Capture the cell that displays the provided text and extract its (x, y) central coordinate. 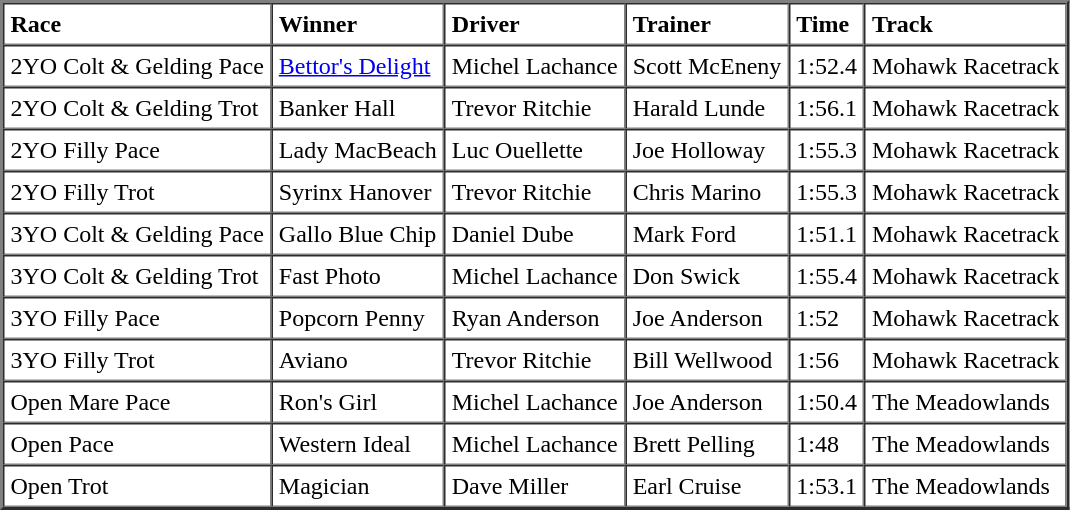
Popcorn Penny (358, 318)
1:52.4 (827, 66)
Brett Pelling (707, 444)
Bettor's Delight (358, 66)
Harald Lunde (707, 108)
Aviano (358, 360)
Gallo Blue Chip (358, 234)
3YO Colt & Gelding Trot (137, 276)
Race (137, 24)
Open Pace (137, 444)
3YO Colt & Gelding Pace (137, 234)
Magician (358, 486)
Daniel Dube (534, 234)
Scott McEneny (707, 66)
Luc Ouellette (534, 150)
1:50.4 (827, 402)
3YO Filly Pace (137, 318)
2YO Colt & Gelding Trot (137, 108)
1:56.1 (827, 108)
Ryan Anderson (534, 318)
Joe Holloway (707, 150)
2YO Filly Trot (137, 192)
Chris Marino (707, 192)
Dave Miller (534, 486)
Bill Wellwood (707, 360)
2YO Filly Pace (137, 150)
3YO Filly Trot (137, 360)
2YO Colt & Gelding Pace (137, 66)
Fast Photo (358, 276)
1:51.1 (827, 234)
1:52 (827, 318)
Driver (534, 24)
Banker Hall (358, 108)
1:55.4 (827, 276)
Syrinx Hanover (358, 192)
1:53.1 (827, 486)
Mark Ford (707, 234)
Winner (358, 24)
Don Swick (707, 276)
1:48 (827, 444)
Lady MacBeach (358, 150)
Western Ideal (358, 444)
Earl Cruise (707, 486)
1:56 (827, 360)
Open Mare Pace (137, 402)
Track (965, 24)
Time (827, 24)
Open Trot (137, 486)
Trainer (707, 24)
Ron's Girl (358, 402)
